Identify which cell holds the provided text, then report its [x, y] central coordinate. 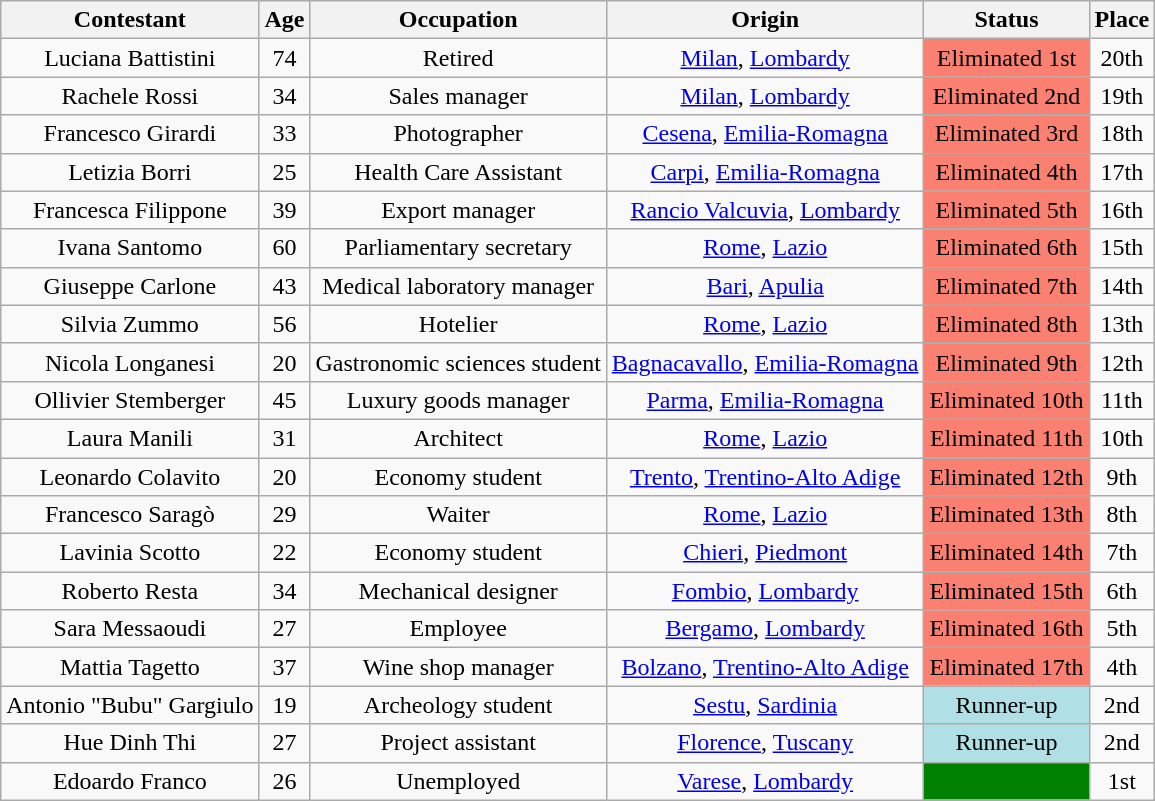
13th [1122, 324]
Giuseppe Carlone [130, 286]
Sestu, Sardinia [765, 705]
Laura Manili [130, 438]
Project assistant [458, 743]
Employee [458, 629]
Eliminated 6th [1006, 248]
Letizia Borri [130, 172]
Cesena, Emilia-Romagna [765, 134]
Lavinia Scotto [130, 553]
Luciana Battistini [130, 58]
Eliminated 12th [1006, 477]
9th [1122, 477]
5th [1122, 629]
Gastronomic sciences student [458, 362]
Eliminated 11th [1006, 438]
12th [1122, 362]
1st [1122, 781]
Fombio, Lombardy [765, 591]
33 [284, 134]
Rachele Rossi [130, 96]
Hotelier [458, 324]
Hue Dinh Thi [130, 743]
Eliminated 2nd [1006, 96]
19th [1122, 96]
74 [284, 58]
Bergamo, Lombardy [765, 629]
Chieri, Piedmont [765, 553]
19 [284, 705]
25 [284, 172]
Architect [458, 438]
29 [284, 515]
Mattia Tagetto [130, 667]
11th [1122, 400]
Eliminated 10th [1006, 400]
Eliminated 14th [1006, 553]
Unemployed [458, 781]
Eliminated 7th [1006, 286]
10th [1122, 438]
Nicola Longanesi [130, 362]
Eliminated 9th [1006, 362]
Photographer [458, 134]
60 [284, 248]
Medical laboratory manager [458, 286]
Roberto Resta [130, 591]
Origin [765, 20]
45 [284, 400]
Retired [458, 58]
Antonio "Bubu" Gargiulo [130, 705]
6th [1122, 591]
Eliminated 13th [1006, 515]
Eliminated 16th [1006, 629]
16th [1122, 210]
4th [1122, 667]
Archeology student [458, 705]
Mechanical designer [458, 591]
Parliamentary secretary [458, 248]
56 [284, 324]
Luxury goods manager [458, 400]
Eliminated 1st [1006, 58]
Wine shop manager [458, 667]
Eliminated 15th [1006, 591]
Place [1122, 20]
Occupation [458, 20]
Silvia Zummo [130, 324]
Eliminated 4th [1006, 172]
Carpi, Emilia-Romagna [765, 172]
Varese, Lombardy [765, 781]
17th [1122, 172]
22 [284, 553]
Edoardo Franco [130, 781]
Eliminated 5th [1006, 210]
Contestant [130, 20]
Francesco Girardi [130, 134]
Florence, Tuscany [765, 743]
43 [284, 286]
15th [1122, 248]
Rancio Valcuvia, Lombardy [765, 210]
Leonardo Colavito [130, 477]
Bari, Apulia [765, 286]
Francesco Saragò [130, 515]
Age [284, 20]
Eliminated 17th [1006, 667]
Ollivier Stemberger [130, 400]
18th [1122, 134]
Eliminated 8th [1006, 324]
31 [284, 438]
20th [1122, 58]
14th [1122, 286]
Export manager [458, 210]
Sara Messaoudi [130, 629]
39 [284, 210]
Bolzano, Trentino-Alto Adige [765, 667]
Francesca Filippone [130, 210]
Waiter [458, 515]
Health Care Assistant [458, 172]
Bagnacavallo, Emilia-Romagna [765, 362]
37 [284, 667]
8th [1122, 515]
26 [284, 781]
Ivana Santomo [130, 248]
7th [1122, 553]
Sales manager [458, 96]
Eliminated 3rd [1006, 134]
Trento, Trentino-Alto Adige [765, 477]
Parma, Emilia-Romagna [765, 400]
Status [1006, 20]
